Search for the cell housing the specified text and yield its [X, Y] center coordinate. 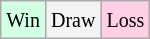
Draw [72, 20]
Loss [126, 20]
Win [24, 20]
